Identify which cell holds the provided text, then report its (X, Y) central coordinate. 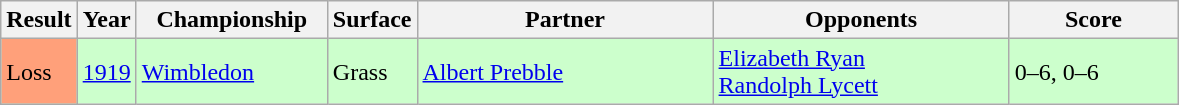
Score (1094, 20)
Year (106, 20)
Grass (372, 72)
Result (39, 20)
1919 (106, 72)
Opponents (861, 20)
Wimbledon (232, 72)
Albert Prebble (565, 72)
Loss (39, 72)
0–6, 0–6 (1094, 72)
Championship (232, 20)
Surface (372, 20)
Elizabeth Ryan Randolph Lycett (861, 72)
Partner (565, 20)
